Scan for the cell matching the given text and deliver its (X, Y) coordinate at center. 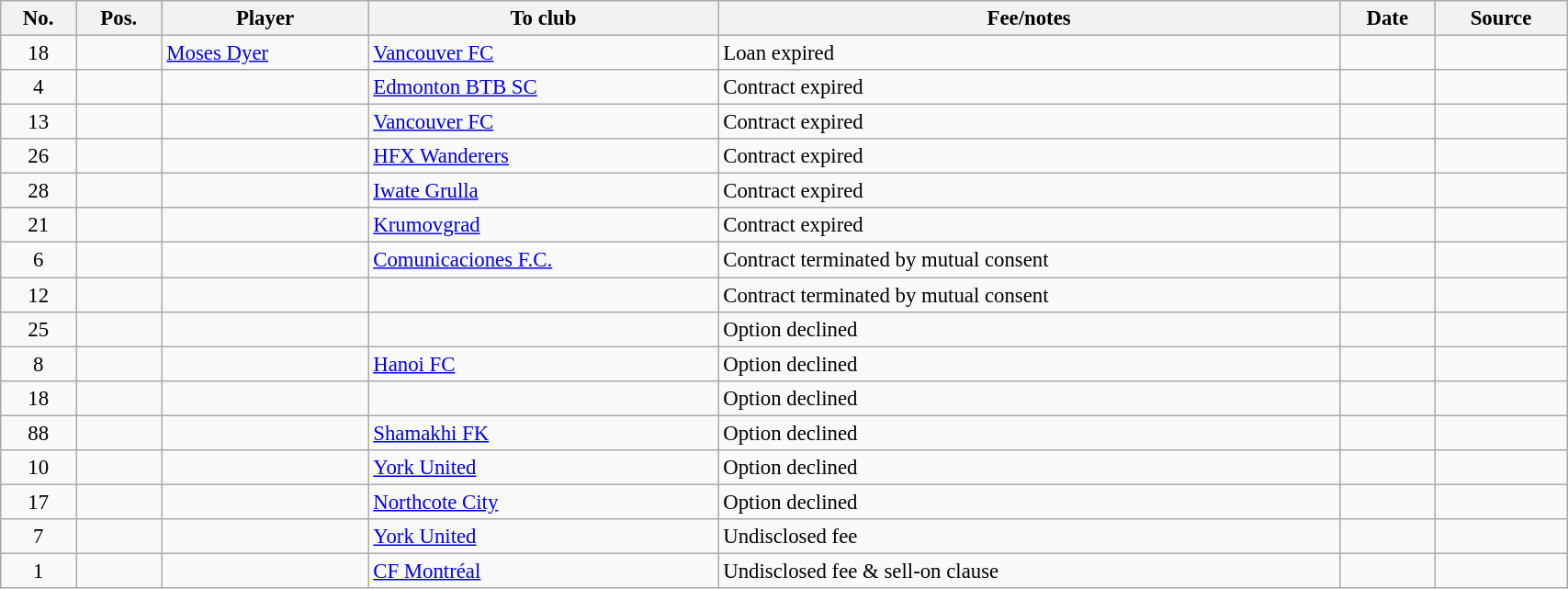
Shamakhi FK (544, 433)
To club (544, 18)
No. (39, 18)
Date (1387, 18)
CF Montréal (544, 571)
Undisclosed fee & sell-on clause (1029, 571)
6 (39, 260)
7 (39, 537)
Undisclosed fee (1029, 537)
Northcote City (544, 502)
12 (39, 295)
Fee/notes (1029, 18)
Loan expired (1029, 53)
10 (39, 468)
Player (265, 18)
4 (39, 87)
Hanoi FC (544, 364)
Krumovgrad (544, 225)
Comunicaciones F.C. (544, 260)
Source (1501, 18)
25 (39, 329)
Pos. (119, 18)
88 (39, 433)
8 (39, 364)
HFX Wanderers (544, 156)
Moses Dyer (265, 53)
28 (39, 191)
17 (39, 502)
1 (39, 571)
Edmonton BTB SC (544, 87)
21 (39, 225)
26 (39, 156)
Iwate Grulla (544, 191)
13 (39, 122)
